Identify which cell holds the provided text, then report its [X, Y] central coordinate. 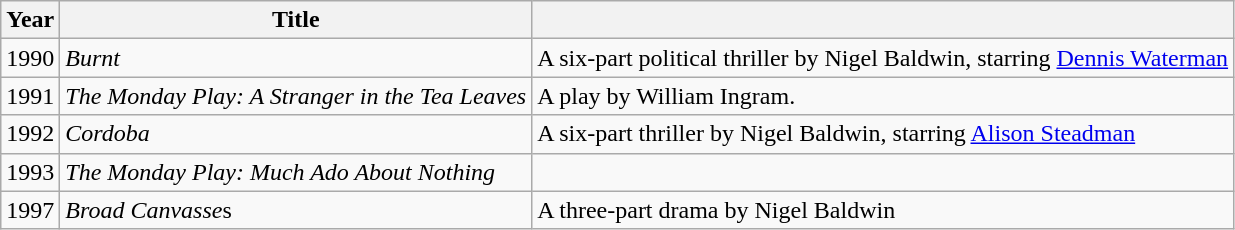
1997 [30, 210]
A six-part political thriller by Nigel Baldwin, starring Dennis Waterman [883, 58]
1991 [30, 96]
A three-part drama by Nigel Baldwin [883, 210]
1990 [30, 58]
The Monday Play: A Stranger in the Tea Leaves [296, 96]
1992 [30, 134]
Broad Canvasses [296, 210]
A six-part thriller by Nigel Baldwin, starring Alison Steadman [883, 134]
Title [296, 20]
Cordoba [296, 134]
1993 [30, 172]
A play by William Ingram. [883, 96]
Year [30, 20]
Burnt [296, 58]
The Monday Play: Much Ado About Nothing [296, 172]
